Pinpoint the cell where the given text exists, returning its [X, Y] midpoint coordinate. 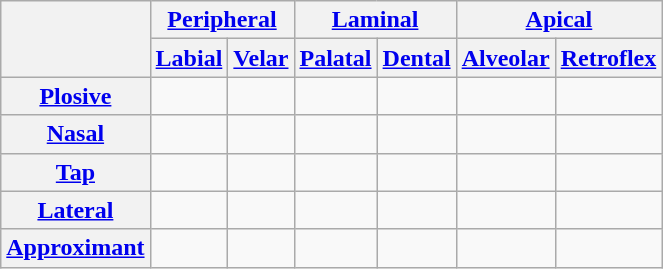
Retroflex [608, 58]
Palatal [336, 58]
Apical [559, 20]
Approximant [76, 248]
Laminal [375, 20]
Plosive [76, 96]
Peripheral [222, 20]
Velar [261, 58]
Labial [189, 58]
Lateral [76, 210]
Tap [76, 172]
Dental [416, 58]
Nasal [76, 134]
Alveolar [506, 58]
